Determine the (X, Y) coordinate at the center of the cell enclosing the given text.  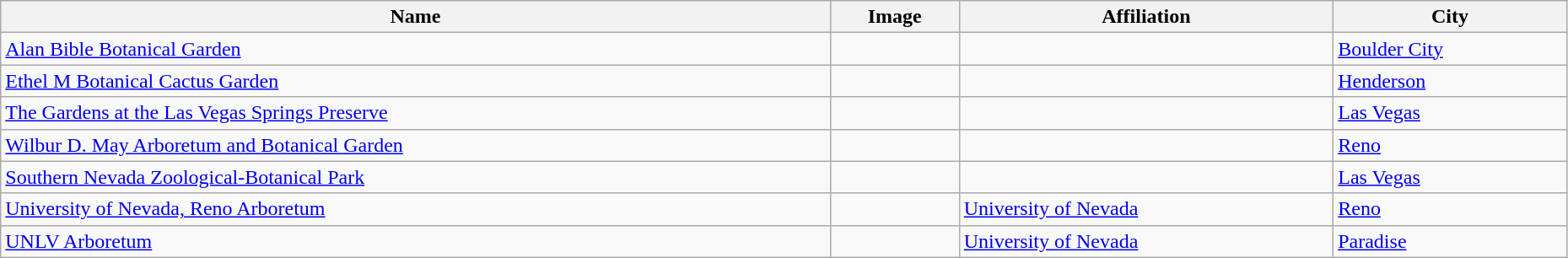
Image (894, 17)
Affiliation (1146, 17)
Ethel M Botanical Cactus Garden (416, 81)
City (1451, 17)
Southern Nevada Zoological-Botanical Park (416, 177)
The Gardens at the Las Vegas Springs Preserve (416, 113)
Wilbur D. May Arboretum and Botanical Garden (416, 145)
Name (416, 17)
Paradise (1451, 241)
Henderson (1451, 81)
Boulder City (1451, 49)
University of Nevada, Reno Arboretum (416, 209)
Alan Bible Botanical Garden (416, 49)
UNLV Arboretum (416, 241)
